Locate the cell with the specified text and output its [X, Y] center coordinate. 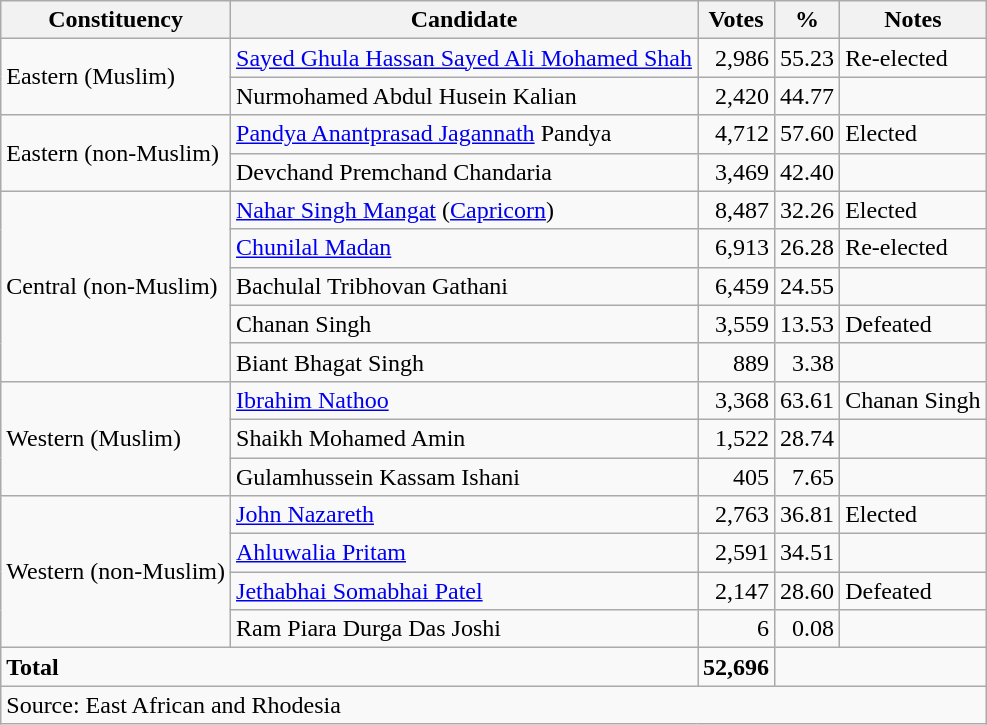
Total [350, 667]
John Nazareth [464, 515]
2,420 [736, 96]
3.38 [808, 362]
34.51 [808, 553]
Ram Piara Durga Das Joshi [464, 629]
57.60 [808, 134]
52,696 [736, 667]
Chunilal Madan [464, 248]
1,522 [736, 438]
Ibrahim Nathoo [464, 400]
8,487 [736, 210]
Eastern (non-Muslim) [116, 153]
Biant Bhagat Singh [464, 362]
Central (non-Muslim) [116, 286]
405 [736, 477]
Votes [736, 20]
Nurmohamed Abdul Husein Kalian [464, 96]
3,559 [736, 324]
3,469 [736, 172]
2,986 [736, 58]
% [808, 20]
Notes [913, 20]
6 [736, 629]
2,591 [736, 553]
2,763 [736, 515]
55.23 [808, 58]
0.08 [808, 629]
28.74 [808, 438]
Western (non-Muslim) [116, 572]
26.28 [808, 248]
Ahluwalia Pritam [464, 553]
3,368 [736, 400]
Devchand Premchand Chandaria [464, 172]
42.40 [808, 172]
6,913 [736, 248]
2,147 [736, 591]
Bachulal Tribhovan Gathani [464, 286]
889 [736, 362]
Constituency [116, 20]
Source: East African and Rhodesia [494, 705]
Pandya Anantprasad Jagannath Pandya [464, 134]
Candidate [464, 20]
44.77 [808, 96]
7.65 [808, 477]
4,712 [736, 134]
Shaikh Mohamed Amin [464, 438]
Gulamhussein Kassam Ishani [464, 477]
36.81 [808, 515]
Western (Muslim) [116, 438]
Sayed Ghula Hassan Sayed Ali Mohamed Shah [464, 58]
32.26 [808, 210]
13.53 [808, 324]
28.60 [808, 591]
63.61 [808, 400]
Nahar Singh Mangat (Capricorn) [464, 210]
24.55 [808, 286]
Eastern (Muslim) [116, 77]
Jethabhai Somabhai Patel [464, 591]
6,459 [736, 286]
